Pinpoint the cell where the given text exists, returning its (x, y) midpoint coordinate. 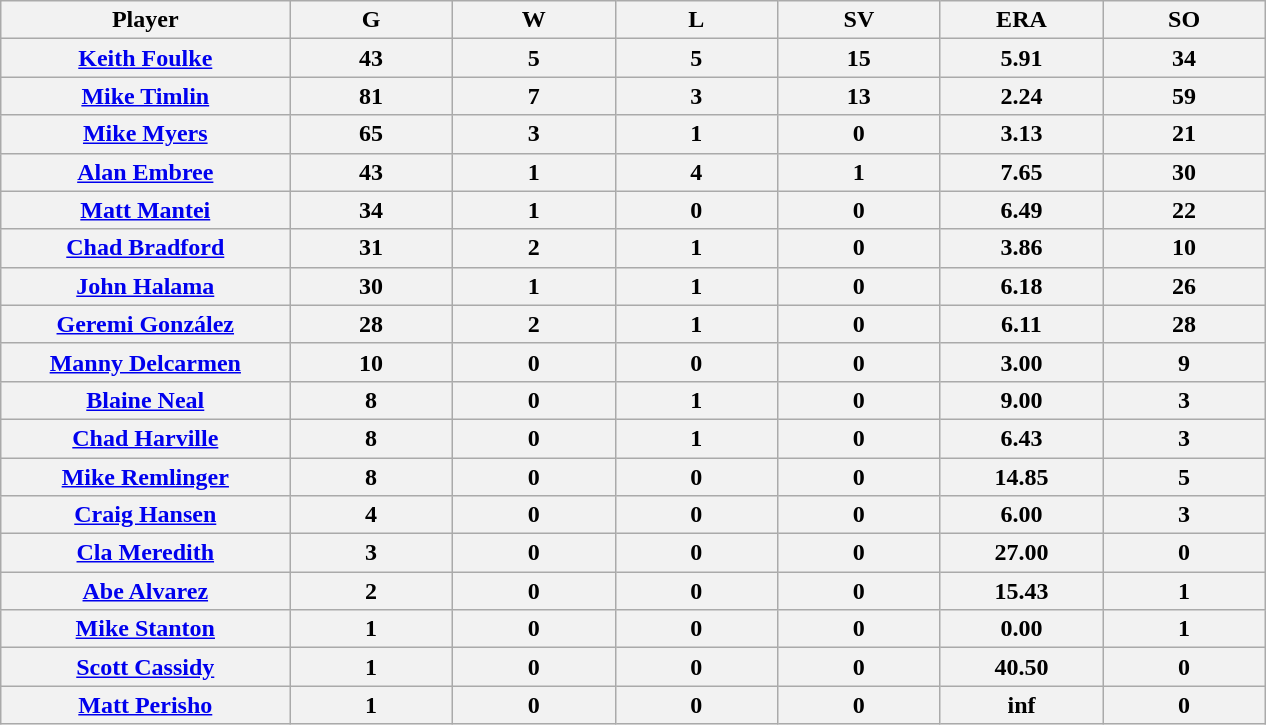
5.91 (1022, 58)
81 (372, 96)
Player (146, 20)
13 (860, 96)
0.00 (1022, 629)
Geremi González (146, 324)
Chad Bradford (146, 248)
SV (860, 20)
Mike Remlinger (146, 477)
7 (534, 96)
John Halama (146, 286)
2.24 (1022, 96)
Chad Harville (146, 438)
26 (1184, 286)
Cla Meredith (146, 553)
Craig Hansen (146, 515)
14.85 (1022, 477)
L (696, 20)
9 (1184, 362)
Matt Mantei (146, 210)
Blaine Neal (146, 400)
Alan Embree (146, 172)
40.50 (1022, 667)
3.86 (1022, 248)
22 (1184, 210)
Matt Perisho (146, 705)
6.43 (1022, 438)
3.13 (1022, 134)
3.00 (1022, 362)
6.49 (1022, 210)
15.43 (1022, 591)
7.65 (1022, 172)
Manny Delcarmen (146, 362)
Mike Myers (146, 134)
59 (1184, 96)
9.00 (1022, 400)
ERA (1022, 20)
6.11 (1022, 324)
W (534, 20)
Mike Timlin (146, 96)
6.00 (1022, 515)
inf (1022, 705)
15 (860, 58)
6.18 (1022, 286)
Abe Alvarez (146, 591)
31 (372, 248)
65 (372, 134)
SO (1184, 20)
21 (1184, 134)
Mike Stanton (146, 629)
Keith Foulke (146, 58)
G (372, 20)
27.00 (1022, 553)
Scott Cassidy (146, 667)
